Determine the (X, Y) coordinate at the center of the cell enclosing the given text.  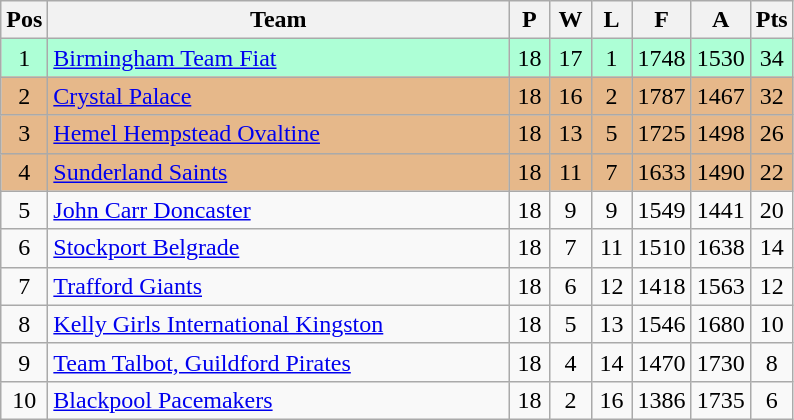
1510 (662, 248)
A (720, 20)
1546 (662, 324)
1633 (662, 172)
Team Talbot, Guildford Pirates (278, 362)
1725 (662, 134)
32 (772, 96)
1441 (720, 210)
1490 (720, 172)
1638 (720, 248)
Kelly Girls International Kingston (278, 324)
Crystal Palace (278, 96)
Pts (772, 20)
1418 (662, 286)
1549 (662, 210)
1680 (720, 324)
Hemel Hempstead Ovaltine (278, 134)
1735 (720, 400)
Sunderland Saints (278, 172)
Birmingham Team Fiat (278, 58)
20 (772, 210)
Stockport Belgrade (278, 248)
1498 (720, 134)
1730 (720, 362)
1530 (720, 58)
W (570, 20)
Trafford Giants (278, 286)
F (662, 20)
1470 (662, 362)
17 (570, 58)
1787 (662, 96)
1563 (720, 286)
26 (772, 134)
1748 (662, 58)
3 (24, 134)
34 (772, 58)
Blackpool Pacemakers (278, 400)
P (530, 20)
Team (278, 20)
L (612, 20)
1467 (720, 96)
John Carr Doncaster (278, 210)
Pos (24, 20)
22 (772, 172)
1386 (662, 400)
